Find where the given text appears and provide that cell's center as [x, y] coordinate. 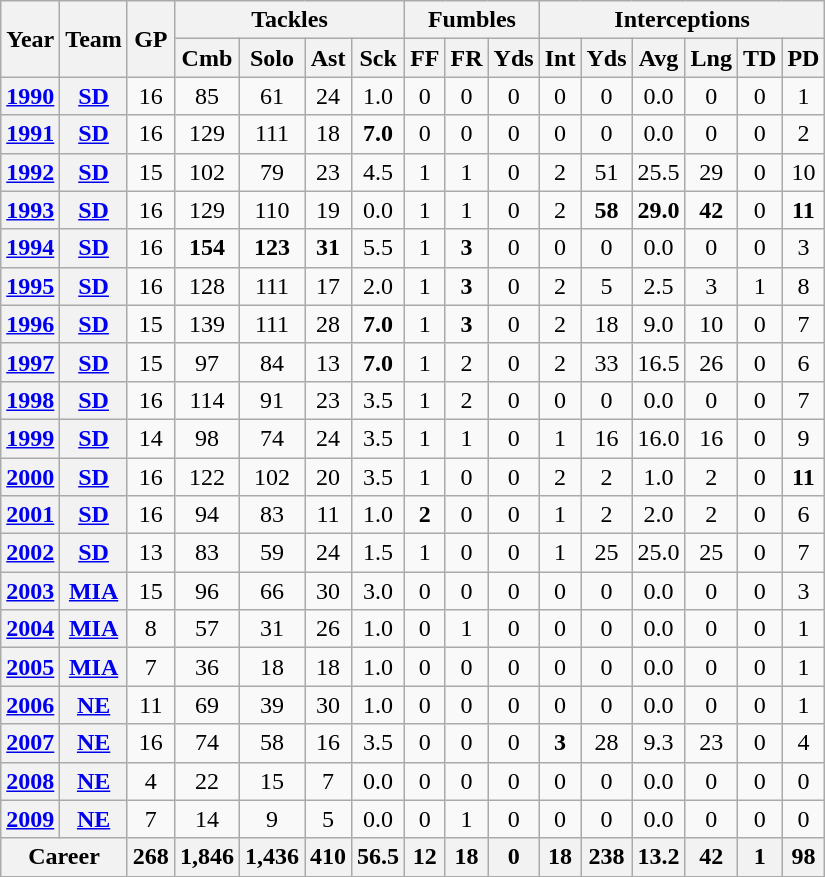
29.0 [658, 210]
2008 [30, 781]
Lng [711, 58]
22 [206, 781]
5.5 [378, 248]
4.5 [378, 172]
61 [272, 96]
59 [272, 553]
51 [606, 172]
2007 [30, 743]
410 [328, 857]
2000 [30, 477]
FR [466, 58]
96 [206, 591]
9.3 [658, 743]
3.0 [378, 591]
238 [606, 857]
19 [328, 210]
94 [206, 515]
154 [206, 248]
25.5 [658, 172]
2004 [30, 629]
Solo [272, 58]
110 [272, 210]
1997 [30, 362]
57 [206, 629]
85 [206, 96]
9.0 [658, 324]
39 [272, 705]
20 [328, 477]
1,846 [206, 857]
12 [425, 857]
Tackles [289, 20]
33 [606, 362]
2005 [30, 667]
91 [272, 400]
GP [150, 39]
29 [711, 172]
139 [206, 324]
17 [328, 286]
Fumbles [472, 20]
79 [272, 172]
Interceptions [682, 20]
Year [30, 39]
2001 [30, 515]
2.5 [658, 286]
Team [94, 39]
Int [560, 58]
1999 [30, 438]
36 [206, 667]
268 [150, 857]
1995 [30, 286]
Cmb [206, 58]
1993 [30, 210]
2002 [30, 553]
2003 [30, 591]
2009 [30, 819]
1.5 [378, 553]
1990 [30, 96]
Career [64, 857]
1991 [30, 134]
13.2 [658, 857]
TD [760, 58]
16.5 [658, 362]
FF [425, 58]
1998 [30, 400]
123 [272, 248]
Avg [658, 58]
122 [206, 477]
114 [206, 400]
97 [206, 362]
PD [804, 58]
66 [272, 591]
128 [206, 286]
1994 [30, 248]
1996 [30, 324]
25.0 [658, 553]
69 [206, 705]
2006 [30, 705]
84 [272, 362]
1,436 [272, 857]
56.5 [378, 857]
16.0 [658, 438]
Ast [328, 58]
1992 [30, 172]
Sck [378, 58]
